Extract the [X, Y] coordinate from the center of the cell holding the provided text.  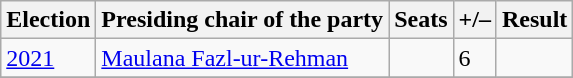
2021 [48, 58]
Presiding chair of the party [242, 20]
6 [474, 58]
Election [48, 20]
+/– [474, 20]
Seats [421, 20]
Result [534, 20]
Maulana Fazl-ur-Rehman [242, 58]
